For the text-containing cell, return its midpoint in (x, y) coordinate format. 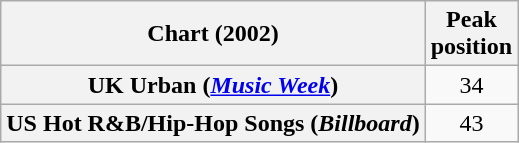
34 (471, 85)
Peakposition (471, 34)
Chart (2002) (213, 34)
UK Urban (Music Week) (213, 85)
43 (471, 123)
US Hot R&B/Hip-Hop Songs (Billboard) (213, 123)
